For the text-containing cell, return its midpoint in (x, y) coordinate format. 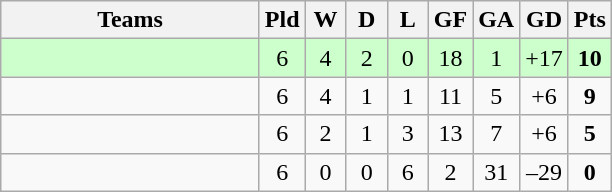
GD (544, 20)
L (408, 20)
7 (496, 134)
Pld (282, 20)
9 (590, 96)
D (366, 20)
GF (450, 20)
11 (450, 96)
3 (408, 134)
Pts (590, 20)
31 (496, 172)
GA (496, 20)
10 (590, 58)
+17 (544, 58)
–29 (544, 172)
Teams (130, 20)
W (326, 20)
18 (450, 58)
13 (450, 134)
